Extract the [X, Y] coordinate from the center of the cell holding the provided text.  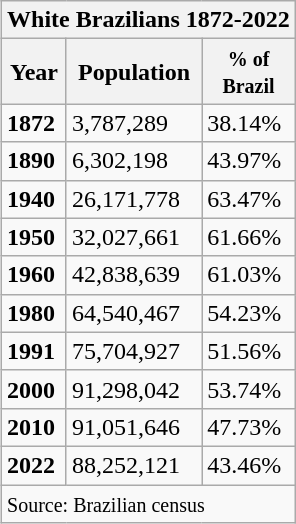
2022 [34, 465]
2000 [34, 389]
43.97% [249, 161]
1950 [34, 237]
White Brazilians 1872-2022 [149, 20]
88,252,121 [134, 465]
3,787,289 [134, 123]
6,302,198 [134, 161]
2010 [34, 427]
63.47% [249, 199]
26,171,778 [134, 199]
61.66% [249, 237]
91,298,042 [134, 389]
64,540,467 [134, 313]
53.74% [249, 389]
61.03% [249, 275]
32,027,661 [134, 237]
47.73% [249, 427]
51.56% [249, 351]
Year [34, 72]
91,051,646 [134, 427]
42,838,639 [134, 275]
1960 [34, 275]
38.14% [249, 123]
54.23% [249, 313]
% ofBrazil [249, 72]
1940 [34, 199]
43.46% [249, 465]
1890 [34, 161]
75,704,927 [134, 351]
1872 [34, 123]
Source: Brazilian census [149, 503]
1991 [34, 351]
1980 [34, 313]
Population [134, 72]
